Identify which cell holds the provided text, then report its (x, y) central coordinate. 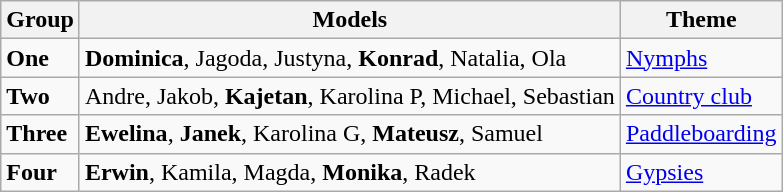
Gypsies (701, 172)
One (40, 58)
Models (350, 20)
Andre, Jakob, Kajetan, Karolina P, Michael, Sebastian (350, 96)
Two (40, 96)
Erwin, Kamila, Magda, Monika, Radek (350, 172)
Theme (701, 20)
Dominica, Jagoda, Justyna, Konrad, Natalia, Ola (350, 58)
Country club (701, 96)
Three (40, 134)
Group (40, 20)
Paddleboarding (701, 134)
Ewelina, Janek, Karolina G, Mateusz, Samuel (350, 134)
Four (40, 172)
Nymphs (701, 58)
